Extract the (X, Y) coordinate from the center of the cell holding the provided text.  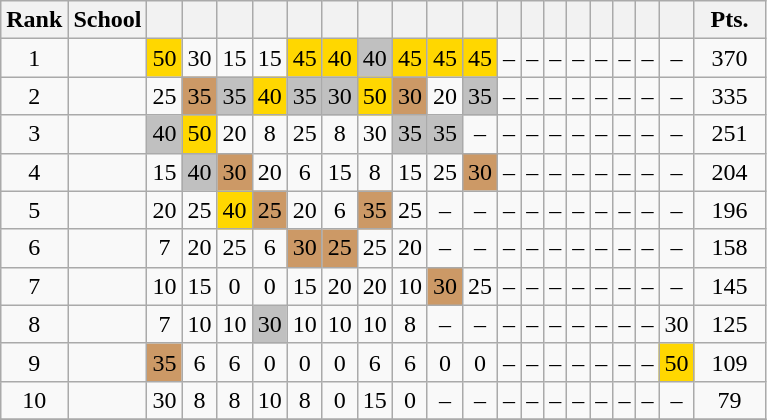
79 (730, 400)
158 (730, 248)
251 (730, 134)
Pts. (730, 20)
145 (730, 286)
335 (730, 96)
196 (730, 210)
370 (730, 58)
4 (34, 172)
2 (34, 96)
9 (34, 362)
204 (730, 172)
125 (730, 324)
109 (730, 362)
Rank (34, 20)
School (108, 20)
3 (34, 134)
1 (34, 58)
5 (34, 210)
